Output the [X, Y] coordinate of the center of the cell containing the given text.  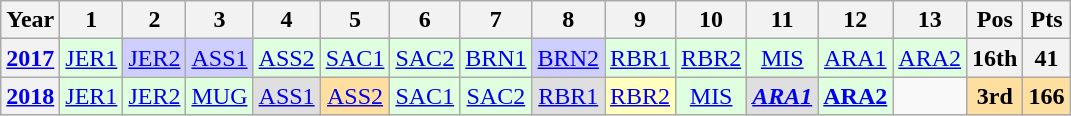
16th [995, 58]
5 [355, 20]
Pos [995, 20]
BRN1 [496, 58]
MUG [220, 96]
7 [496, 20]
2 [154, 20]
2018 [30, 96]
13 [930, 20]
3 [220, 20]
1 [92, 20]
41 [1046, 58]
Year [30, 20]
2017 [30, 58]
Pts [1046, 20]
4 [286, 20]
10 [712, 20]
6 [425, 20]
11 [782, 20]
9 [640, 20]
3rd [995, 96]
8 [568, 20]
BRN2 [568, 58]
12 [856, 20]
166 [1046, 96]
